Output the (X, Y) coordinate of the center of the cell containing the given text.  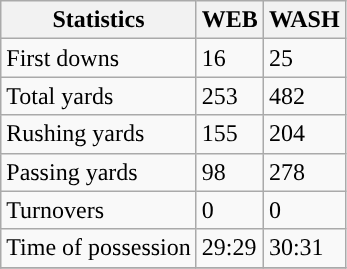
Turnovers (99, 210)
98 (230, 172)
Time of possession (99, 248)
Statistics (99, 20)
25 (304, 58)
Total yards (99, 96)
30:31 (304, 248)
First downs (99, 58)
482 (304, 96)
204 (304, 134)
WASH (304, 20)
Rushing yards (99, 134)
Passing yards (99, 172)
278 (304, 172)
155 (230, 134)
29:29 (230, 248)
WEB (230, 20)
16 (230, 58)
253 (230, 96)
